Capture the cell that displays the provided text and extract its [x, y] central coordinate. 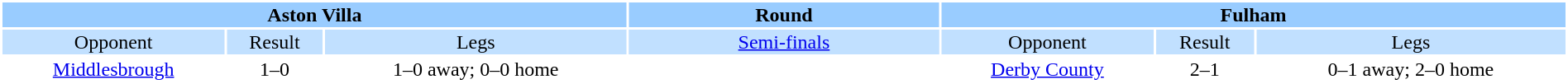
Fulham [1254, 15]
0–1 away; 2–0 home [1411, 69]
2–1 [1205, 69]
Semi-finals [784, 42]
Middlesbrough [113, 69]
1–0 [275, 69]
Aston Villa [314, 15]
Round [784, 15]
1–0 away; 0–0 home [476, 69]
Derby County [1047, 69]
